Capture the cell that displays the provided text and extract its (X, Y) central coordinate. 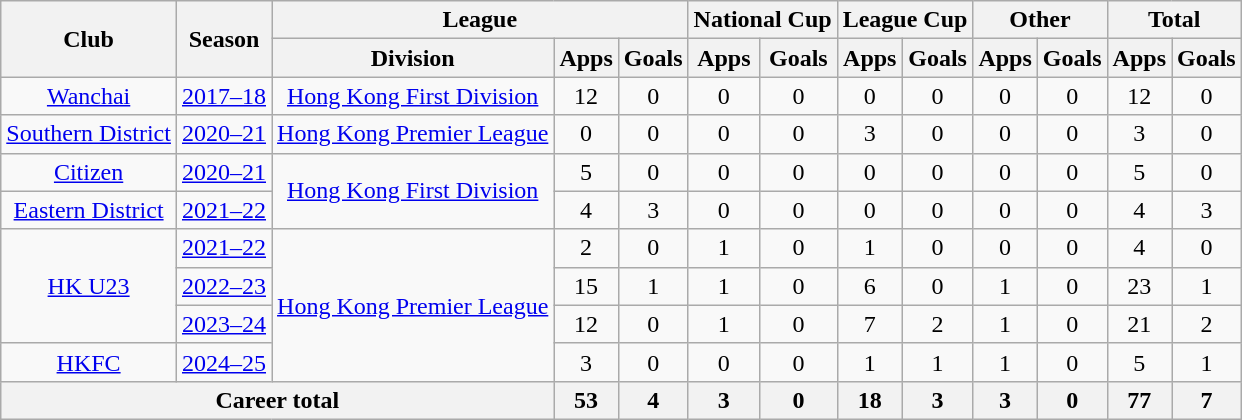
HKFC (89, 362)
Season (224, 39)
18 (870, 400)
2017–18 (224, 96)
53 (586, 400)
Citizen (89, 172)
6 (870, 286)
2024–25 (224, 362)
Southern District (89, 134)
2022–23 (224, 286)
2023–24 (224, 324)
HK U23 (89, 286)
Career total (278, 400)
Club (89, 39)
77 (1139, 400)
Eastern District (89, 210)
National Cup (762, 20)
Division (413, 58)
Total (1174, 20)
Other (1040, 20)
21 (1139, 324)
23 (1139, 286)
15 (586, 286)
Wanchai (89, 96)
League (480, 20)
League Cup (905, 20)
